For the text-containing cell, return its midpoint in [X, Y] coordinate format. 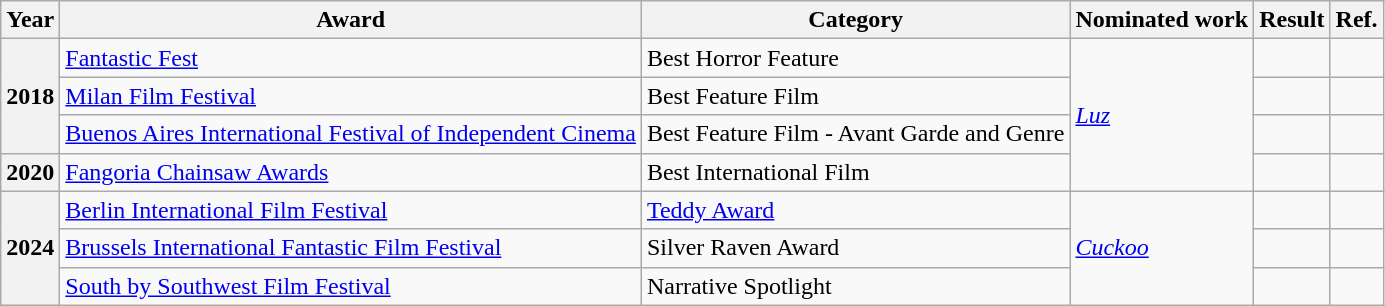
Best Feature Film - Avant Garde and Genre [856, 134]
Result [1292, 20]
Berlin International Film Festival [351, 210]
Luz [1162, 115]
Year [30, 20]
2024 [30, 248]
2020 [30, 172]
Nominated work [1162, 20]
Milan Film Festival [351, 96]
2018 [30, 96]
Brussels International Fantastic Film Festival [351, 248]
Category [856, 20]
Best Feature Film [856, 96]
Buenos Aires International Festival of Independent Cinema [351, 134]
Narrative Spotlight [856, 286]
Ref. [1356, 20]
Cuckoo [1162, 248]
Best International Film [856, 172]
Award [351, 20]
Best Horror Feature [856, 58]
Teddy Award [856, 210]
Fangoria Chainsaw Awards [351, 172]
Fantastic Fest [351, 58]
South by Southwest Film Festival [351, 286]
Silver Raven Award [856, 248]
